For the text-containing cell, return its midpoint in (X, Y) coordinate format. 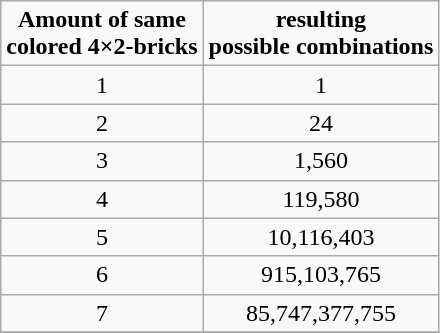
85,747,377,755 (321, 313)
119,580 (321, 199)
3 (102, 161)
4 (102, 199)
resultingpossible combinations (321, 34)
24 (321, 123)
1,560 (321, 161)
2 (102, 123)
5 (102, 237)
Amount of samecolored 4×2-bricks (102, 34)
10,116,403 (321, 237)
915,103,765 (321, 275)
6 (102, 275)
7 (102, 313)
